Return the (x, y) coordinate for the center point of the cell that contains the specified text.  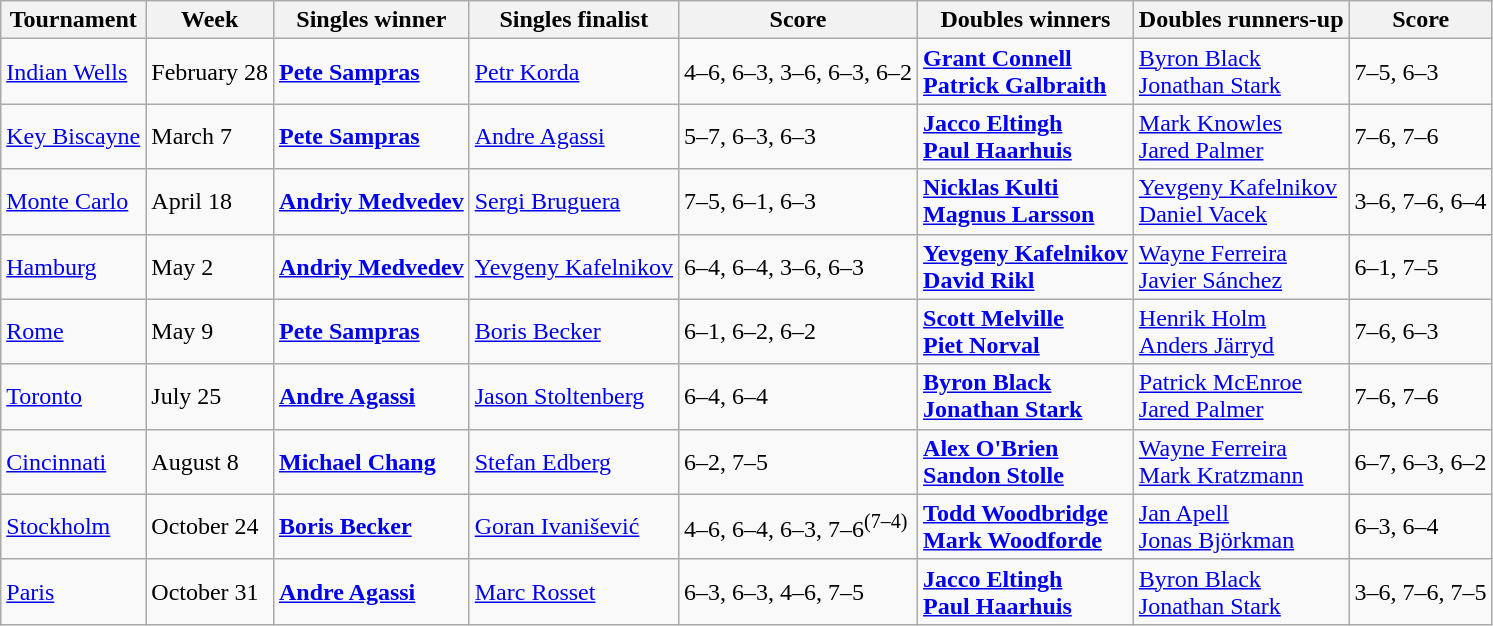
Singles winner (371, 20)
7–6, 6–3 (1420, 332)
6–4, 6–4, 3–6, 6–3 (798, 266)
Nicklas Kulti Magnus Larsson (1026, 202)
Alex O'Brien Sandon Stolle (1026, 462)
3–6, 7–6, 6–4 (1420, 202)
Marc Rosset (574, 592)
3–6, 7–6, 7–5 (1420, 592)
Doubles runners-up (1241, 20)
7–5, 6–3 (1420, 72)
Goran Ivanišević (574, 526)
Indian Wells (74, 72)
6–7, 6–3, 6–2 (1420, 462)
Tournament (74, 20)
Yevgeny Kafelnikov (574, 266)
Jason Stoltenberg (574, 396)
Monte Carlo (74, 202)
Paris (74, 592)
Rome (74, 332)
Patrick McEnroe Jared Palmer (1241, 396)
Henrik Holm Anders Järryd (1241, 332)
6–3, 6–3, 4–6, 7–5 (798, 592)
May 2 (210, 266)
July 25 (210, 396)
Petr Korda (574, 72)
Michael Chang (371, 462)
Mark Knowles Jared Palmer (1241, 136)
Jan Apell Jonas Björkman (1241, 526)
February 28 (210, 72)
Hamburg (74, 266)
Scott Melville Piet Norval (1026, 332)
Toronto (74, 396)
Sergi Bruguera (574, 202)
6–1, 6–2, 6–2 (798, 332)
Doubles winners (1026, 20)
October 24 (210, 526)
Wayne Ferreira Javier Sánchez (1241, 266)
6–3, 6–4 (1420, 526)
Cincinnati (74, 462)
4–6, 6–3, 3–6, 6–3, 6–2 (798, 72)
Wayne Ferreira Mark Kratzmann (1241, 462)
Key Biscayne (74, 136)
4–6, 6–4, 6–3, 7–6(7–4) (798, 526)
March 7 (210, 136)
October 31 (210, 592)
May 9 (210, 332)
August 8 (210, 462)
Stefan Edberg (574, 462)
Grant Connell Patrick Galbraith (1026, 72)
5–7, 6–3, 6–3 (798, 136)
Week (210, 20)
6–2, 7–5 (798, 462)
6–1, 7–5 (1420, 266)
Yevgeny Kafelnikov David Rikl (1026, 266)
April 18 (210, 202)
6–4, 6–4 (798, 396)
Yevgeny Kafelnikov Daniel Vacek (1241, 202)
7–5, 6–1, 6–3 (798, 202)
Singles finalist (574, 20)
Todd Woodbridge Mark Woodforde (1026, 526)
Stockholm (74, 526)
